For the text-containing cell, return its midpoint in [x, y] coordinate format. 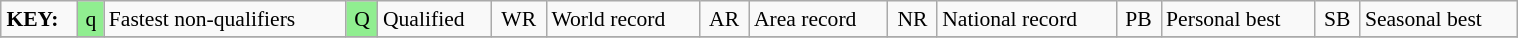
AR [724, 19]
World record [622, 19]
Seasonal best [1438, 19]
Personal best [1238, 19]
q [91, 19]
KEY: [40, 19]
Area record [818, 19]
SB [1338, 19]
Qualified [434, 19]
Fastest non-qualifiers [225, 19]
PB [1138, 19]
Q [362, 19]
NR [912, 19]
WR [518, 19]
National record [1026, 19]
